Detect which cell encompasses the target text, then output its (x, y) center coordinate. 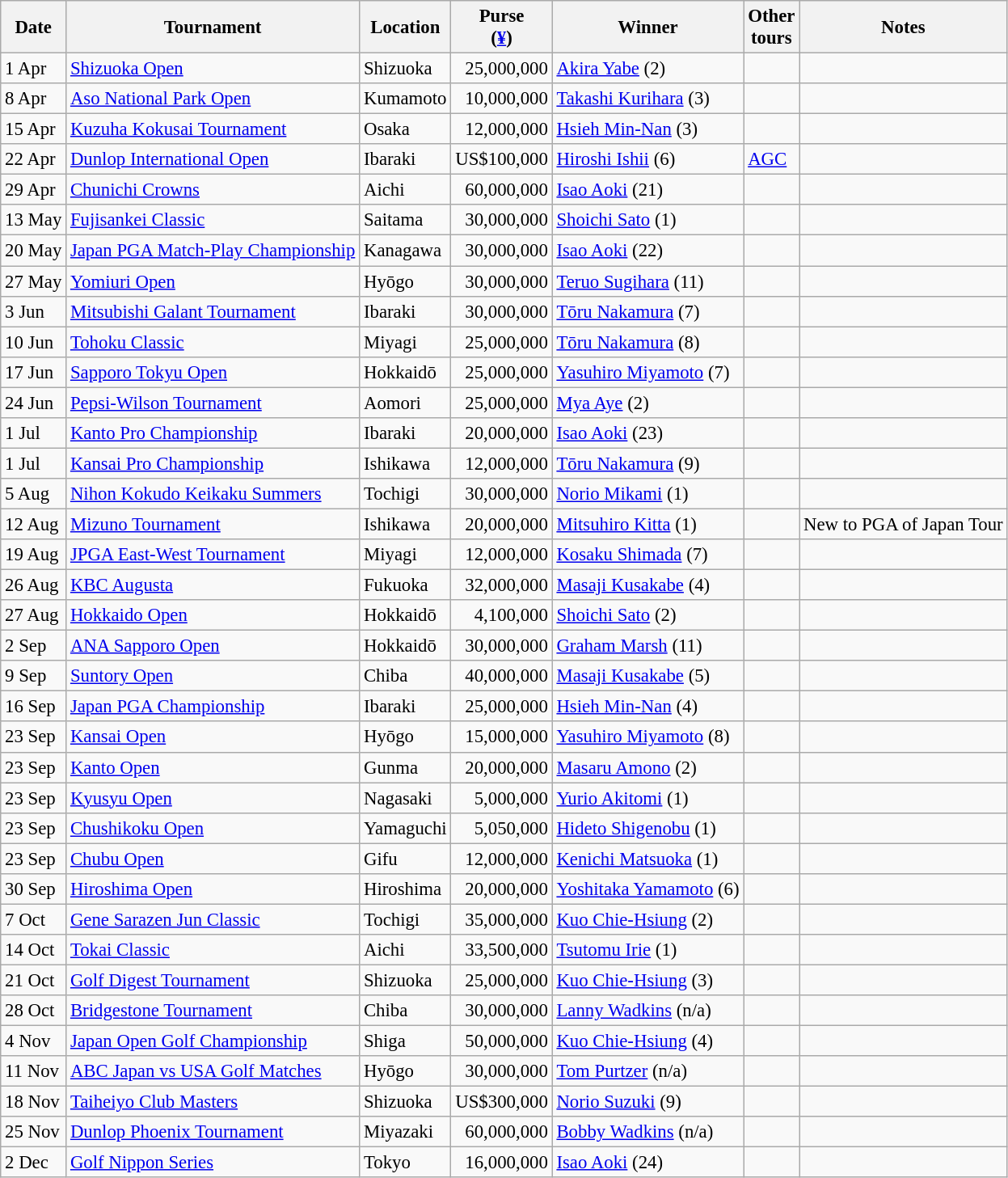
Osaka (406, 129)
Kuo Chie-Hsiung (4) (648, 1041)
Masaji Kusakabe (4) (648, 585)
Nihon Kokudo Keikaku Summers (213, 494)
17 Jun (34, 372)
Hiroshima Open (213, 889)
24 Jun (34, 403)
50,000,000 (501, 1041)
Masaru Amono (2) (648, 767)
Hsieh Min-Nan (3) (648, 129)
Kansai Open (213, 737)
27 May (34, 281)
Othertours (771, 27)
US$300,000 (501, 1102)
Suntory Open (213, 676)
Chubu Open (213, 859)
Kuo Chie-Hsiung (2) (648, 919)
4,100,000 (501, 615)
JPGA East-West Tournament (213, 555)
16 Sep (34, 707)
Winner (648, 27)
Gunma (406, 767)
20 May (34, 251)
Bridgestone Tournament (213, 1011)
Japan PGA Match-Play Championship (213, 251)
Yamaguchi (406, 828)
Pepsi-Wilson Tournament (213, 403)
Yasuhiro Miyamoto (8) (648, 737)
Fukuoka (406, 585)
5,050,000 (501, 828)
Miyazaki (406, 1132)
Kumamoto (406, 99)
Location (406, 27)
Kenichi Matsuoka (1) (648, 859)
Taiheiyo Club Masters (213, 1102)
19 Aug (34, 555)
16,000,000 (501, 1163)
25 Nov (34, 1132)
Tokai Classic (213, 950)
2 Sep (34, 646)
5 Aug (34, 494)
2 Dec (34, 1163)
33,500,000 (501, 950)
US$100,000 (501, 159)
5,000,000 (501, 798)
Takashi Kurihara (3) (648, 99)
Isao Aoki (21) (648, 190)
Aso National Park Open (213, 99)
4 Nov (34, 1041)
11 Nov (34, 1071)
Hideto Shigenobu (1) (648, 828)
Yomiuri Open (213, 281)
Hiroshi Ishii (6) (648, 159)
Dunlop Phoenix Tournament (213, 1132)
Hsieh Min-Nan (4) (648, 707)
Shoichi Sato (1) (648, 221)
Norio Mikami (1) (648, 494)
Norio Suzuki (9) (648, 1102)
29 Apr (34, 190)
13 May (34, 221)
Chushikoku Open (213, 828)
ANA Sapporo Open (213, 646)
15 Apr (34, 129)
Tsutomu Irie (1) (648, 950)
Nagasaki (406, 798)
1 Apr (34, 69)
Gene Sarazen Jun Classic (213, 919)
KBC Augusta (213, 585)
Kuo Chie-Hsiung (3) (648, 980)
Japan Open Golf Championship (213, 1041)
8 Apr (34, 99)
Kanagawa (406, 251)
Mizuno Tournament (213, 524)
Kanto Open (213, 767)
Isao Aoki (23) (648, 433)
New to PGA of Japan Tour (904, 524)
10 Jun (34, 342)
Shizuoka Open (213, 69)
Gifu (406, 859)
Hokkaido Open (213, 615)
Teruo Sugihara (11) (648, 281)
Yurio Akitomi (1) (648, 798)
Aomori (406, 403)
26 Aug (34, 585)
27 Aug (34, 615)
Isao Aoki (22) (648, 251)
15,000,000 (501, 737)
Mitsuhiro Kitta (1) (648, 524)
Fujisankei Classic (213, 221)
Kansai Pro Championship (213, 463)
Lanny Wadkins (n/a) (648, 1011)
Masaji Kusakabe (5) (648, 676)
Chunichi Crowns (213, 190)
Yoshitaka Yamamoto (6) (648, 889)
Golf Digest Tournament (213, 980)
Notes (904, 27)
Saitama (406, 221)
12 Aug (34, 524)
Kosaku Shimada (7) (648, 555)
Akira Yabe (2) (648, 69)
18 Nov (34, 1102)
10,000,000 (501, 99)
14 Oct (34, 950)
3 Jun (34, 311)
Japan PGA Championship (213, 707)
Purse(¥) (501, 27)
Bobby Wadkins (n/a) (648, 1132)
40,000,000 (501, 676)
Tōru Nakamura (7) (648, 311)
Shiga (406, 1041)
AGC (771, 159)
28 Oct (34, 1011)
Mya Aye (2) (648, 403)
35,000,000 (501, 919)
Kuzuha Kokusai Tournament (213, 129)
22 Apr (34, 159)
30 Sep (34, 889)
Tohoku Classic (213, 342)
Tōru Nakamura (8) (648, 342)
21 Oct (34, 980)
Mitsubishi Galant Tournament (213, 311)
Tournament (213, 27)
Yasuhiro Miyamoto (7) (648, 372)
ABC Japan vs USA Golf Matches (213, 1071)
Graham Marsh (11) (648, 646)
Hiroshima (406, 889)
Sapporo Tokyu Open (213, 372)
Kanto Pro Championship (213, 433)
Tokyo (406, 1163)
7 Oct (34, 919)
Tōru Nakamura (9) (648, 463)
Kyusyu Open (213, 798)
Isao Aoki (24) (648, 1163)
Golf Nippon Series (213, 1163)
Tom Purtzer (n/a) (648, 1071)
32,000,000 (501, 585)
Shoichi Sato (2) (648, 615)
Dunlop International Open (213, 159)
9 Sep (34, 676)
Date (34, 27)
